Identify which cell holds the provided text, then report its (X, Y) central coordinate. 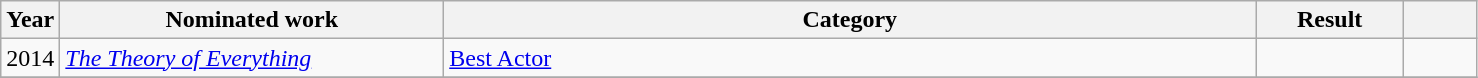
Category (850, 20)
2014 (30, 58)
Nominated work (252, 20)
The Theory of Everything (252, 58)
Year (30, 20)
Result (1330, 20)
Best Actor (850, 58)
